Return the (X, Y) coordinate for the center point of the cell that contains the specified text.  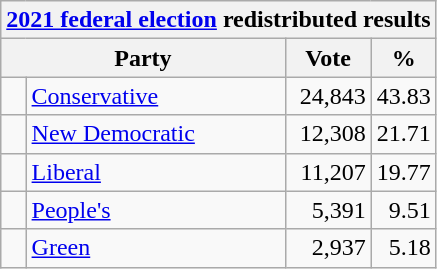
Liberal (156, 172)
Party (143, 58)
5,391 (328, 210)
Green (156, 248)
% (404, 58)
Vote (328, 58)
24,843 (328, 96)
9.51 (404, 210)
19.77 (404, 172)
11,207 (328, 172)
People's (156, 210)
43.83 (404, 96)
21.71 (404, 134)
Conservative (156, 96)
12,308 (328, 134)
2021 federal election redistributed results (218, 20)
2,937 (328, 248)
New Democratic (156, 134)
5.18 (404, 248)
